Capture the cell that displays the provided text and extract its (X, Y) central coordinate. 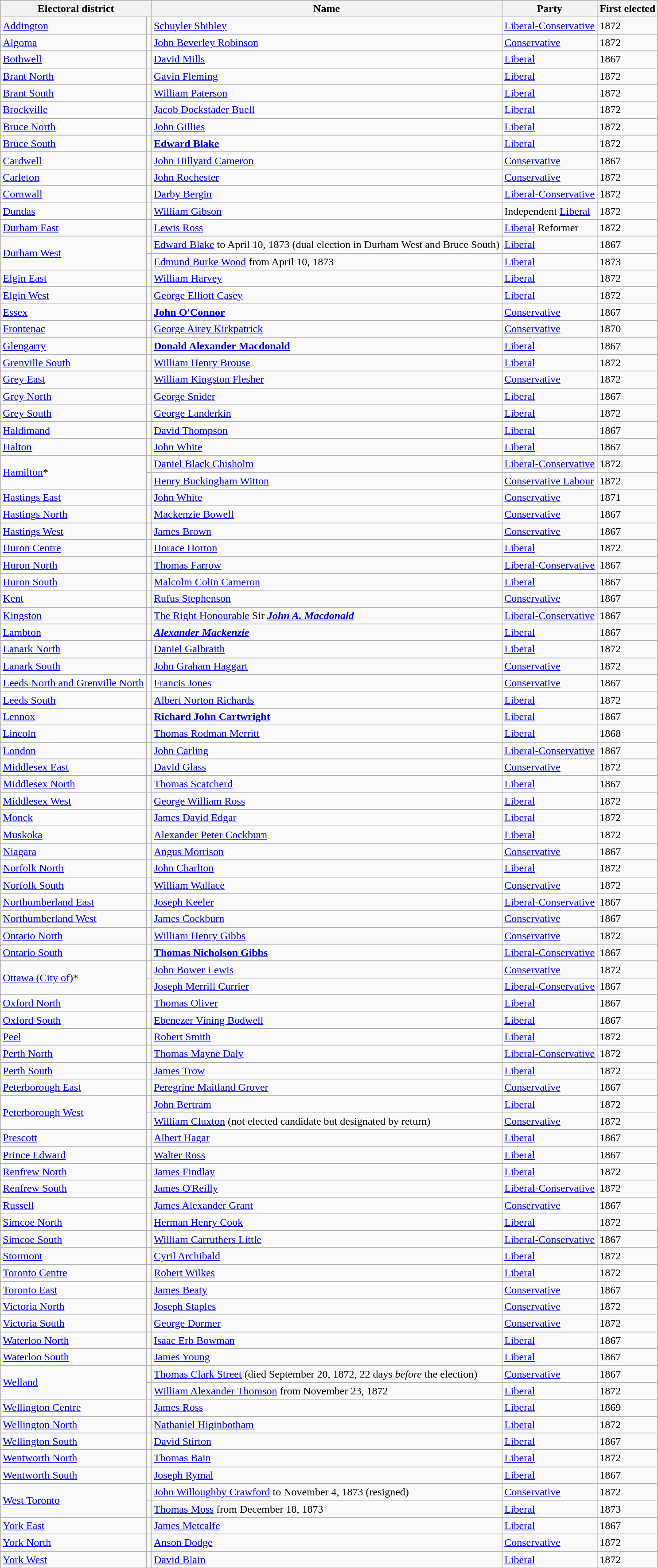
First elected (627, 9)
Kent (74, 599)
James Brown (326, 531)
Thomas Moss from December 18, 1873 (326, 1509)
William Henry Brouse (326, 363)
Cyril Archibald (326, 1256)
Hamilton* (74, 472)
Lanark South (74, 666)
Cornwall (74, 194)
Edward Blake (326, 143)
William Paterson (326, 93)
Mackenzie Bowell (326, 515)
Malcolm Colin Cameron (326, 582)
Hastings North (74, 515)
Huron North (74, 565)
Huron Centre (74, 548)
Kingston (74, 616)
David Mills (326, 59)
Leeds North and Grenville North (74, 683)
Carleton (74, 177)
Edward Blake to April 10, 1873 (dual election in Durham West and Bruce South) (326, 245)
Middlesex North (74, 784)
Wentworth South (74, 1475)
London (74, 751)
Ontario South (74, 952)
William Kingston Flesher (326, 379)
Daniel Galbraith (326, 649)
Stormont (74, 1256)
Waterloo North (74, 1340)
York North (74, 1542)
David Blain (326, 1559)
Independent Liberal (549, 211)
Muskoka (74, 835)
Angus Morrison (326, 852)
Thomas Mayne Daly (326, 1054)
Herman Henry Cook (326, 1222)
John Rochester (326, 177)
William Harvey (326, 279)
Brant South (74, 93)
Victoria North (74, 1307)
James Cockburn (326, 919)
James Young (326, 1357)
Wellington South (74, 1441)
John Graham Haggart (326, 666)
Thomas Nicholson Gibbs (326, 952)
Toronto Centre (74, 1273)
James Alexander Grant (326, 1205)
Grey East (74, 379)
George William Ross (326, 801)
Lennox (74, 716)
David Glass (326, 767)
James Metcalfe (326, 1525)
Thomas Scatcherd (326, 784)
Robert Smith (326, 1037)
Thomas Farrow (326, 565)
Peterborough East (74, 1088)
Durham East (74, 228)
Huron South (74, 582)
1871 (627, 498)
Conservative Labour (549, 480)
1870 (627, 329)
Oxford South (74, 1020)
York West (74, 1559)
Bruce South (74, 143)
Lanark North (74, 649)
John Gillies (326, 127)
Lewis Ross (326, 228)
Monck (74, 818)
Elgin West (74, 295)
William Wallace (326, 885)
Bruce North (74, 127)
Robert Wilkes (326, 1273)
Northumberland West (74, 919)
Peel (74, 1037)
Jacob Dockstader Buell (326, 110)
John Beverley Robinson (326, 43)
William Cluxton (not elected candidate but designated by return) (326, 1121)
Peregrine Maitland Grover (326, 1088)
William Henry Gibbs (326, 936)
Frontenac (74, 329)
Wellington North (74, 1425)
1869 (627, 1408)
York East (74, 1525)
Rufus Stephenson (326, 599)
Gavin Fleming (326, 76)
George Elliott Casey (326, 295)
John Hillyard Cameron (326, 160)
Dundas (74, 211)
Renfrew South (74, 1189)
William Alexander Thomson from November 23, 1872 (326, 1391)
Anson Dodge (326, 1542)
James Ross (326, 1408)
Joseph Keeler (326, 902)
Hastings East (74, 498)
Cardwell (74, 160)
John Carling (326, 751)
William Carruthers Little (326, 1239)
Russell (74, 1205)
Middlesex West (74, 801)
Oxford North (74, 1003)
Perth South (74, 1071)
Lambton (74, 632)
Nathaniel Higinbotham (326, 1425)
The Right Honourable Sir John A. Macdonald (326, 616)
Brant North (74, 76)
Joseph Merrill Currier (326, 986)
James Trow (326, 1071)
Prince Edward (74, 1155)
Simcoe North (74, 1222)
Norfolk South (74, 885)
Lincoln (74, 733)
Simcoe South (74, 1239)
Isaac Erb Bowman (326, 1340)
James Beaty (326, 1290)
Victoria South (74, 1324)
Name (326, 9)
Joseph Rymal (326, 1475)
Darby Bergin (326, 194)
Elgin East (74, 279)
David Thompson (326, 430)
Brockville (74, 110)
Thomas Clark Street (died September 20, 1872, 22 days before the election) (326, 1374)
Durham West (74, 253)
Electoral district (76, 9)
Renfrew North (74, 1172)
Northumberland East (74, 902)
Niagara (74, 852)
Wellington Centre (74, 1408)
Thomas Bain (326, 1458)
Grey North (74, 396)
Welland (74, 1382)
Joseph Staples (326, 1307)
Haldimand (74, 430)
Ebenezer Vining Bodwell (326, 1020)
James David Edgar (326, 818)
Glengarry (74, 346)
Richard John Cartwright (326, 716)
Hastings West (74, 531)
Ontario North (74, 936)
George Landerkin (326, 413)
Horace Horton (326, 548)
Essex (74, 312)
George Snider (326, 396)
Henry Buckingham Witton (326, 480)
David Stirton (326, 1441)
Party (549, 9)
Thomas Oliver (326, 1003)
Addington (74, 26)
William Gibson (326, 211)
John Bower Lewis (326, 969)
Liberal Reformer (549, 228)
Perth North (74, 1054)
James Findlay (326, 1172)
Albert Norton Richards (326, 700)
Walter Ross (326, 1155)
Bothwell (74, 59)
Albert Hagar (326, 1138)
Grenville South (74, 363)
Grey South (74, 413)
Wentworth North (74, 1458)
Donald Alexander Macdonald (326, 346)
Norfolk North (74, 868)
John Willoughby Crawford to November 4, 1873 (resigned) (326, 1492)
Daniel Black Chisholm (326, 464)
Edmund Burke Wood from April 10, 1873 (326, 262)
Waterloo South (74, 1357)
Ottawa (City of)* (74, 978)
John Charlton (326, 868)
James O'Reilly (326, 1189)
John O'Connor (326, 312)
George Dormer (326, 1324)
Peterborough West (74, 1113)
John Bertram (326, 1104)
Alexander Peter Cockburn (326, 835)
Prescott (74, 1138)
Algoma (74, 43)
Francis Jones (326, 683)
Toronto East (74, 1290)
Middlesex East (74, 767)
George Airey Kirkpatrick (326, 329)
Schuyler Shibley (326, 26)
Thomas Rodman Merritt (326, 733)
Leeds South (74, 700)
Alexander Mackenzie (326, 632)
Halton (74, 447)
West Toronto (74, 1500)
1868 (627, 733)
